Capture the cell that displays the provided text and extract its [X, Y] central coordinate. 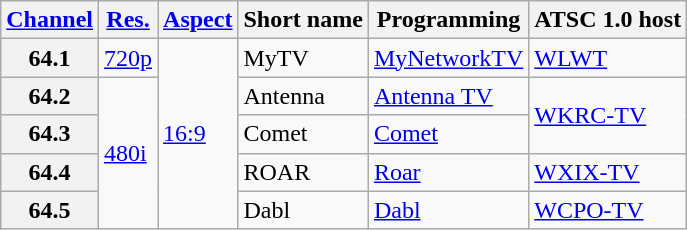
MyNetworkTV [448, 58]
Short name [303, 20]
64.3 [50, 134]
WCPO-TV [608, 210]
64.2 [50, 96]
WLWT [608, 58]
720p [128, 58]
64.1 [50, 58]
480i [128, 153]
64.4 [50, 172]
Programming [448, 20]
ROAR [303, 172]
WKRC-TV [608, 115]
Aspect [198, 20]
MyTV [303, 58]
WXIX-TV [608, 172]
ATSC 1.0 host [608, 20]
Antenna [303, 96]
16:9 [198, 134]
Roar [448, 172]
Channel [50, 20]
64.5 [50, 210]
Antenna TV [448, 96]
Res. [128, 20]
